Find where the given text appears and provide that cell's center as (X, Y) coordinate. 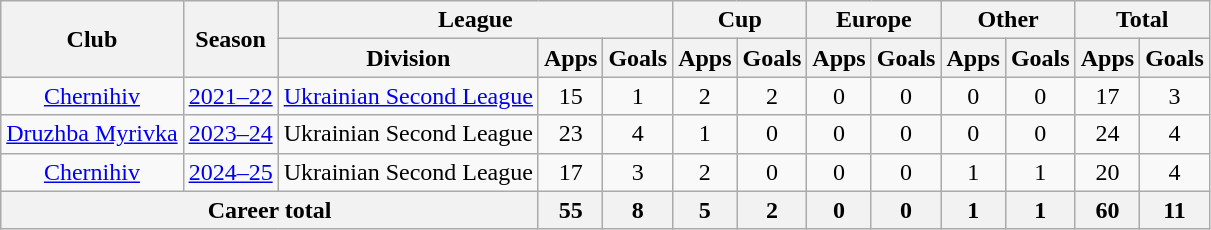
55 (570, 210)
Club (92, 39)
Druzhba Myrivka (92, 134)
15 (570, 96)
8 (638, 210)
2024–25 (230, 172)
2023–24 (230, 134)
5 (705, 210)
23 (570, 134)
Career total (270, 210)
Season (230, 39)
Total (1142, 20)
Other (1008, 20)
11 (1175, 210)
League (475, 20)
Europe (874, 20)
Cup (740, 20)
20 (1107, 172)
60 (1107, 210)
Division (408, 58)
2021–22 (230, 96)
24 (1107, 134)
